Extract the (x, y) coordinate from the center of the cell holding the provided text.  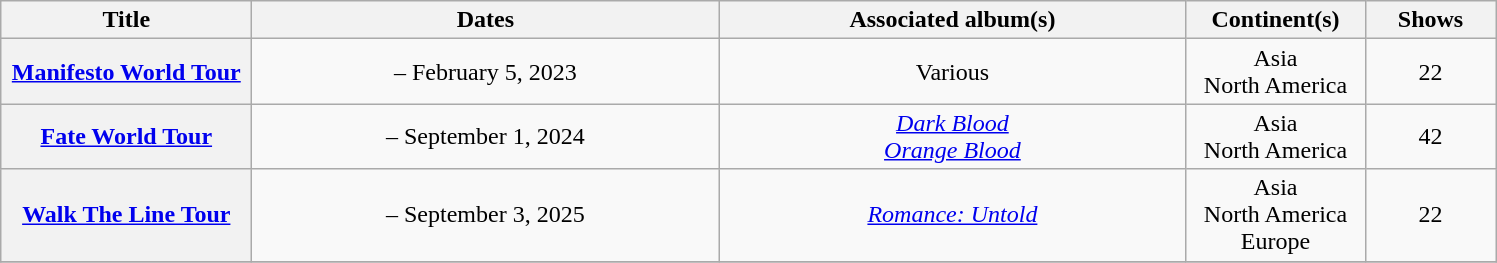
Dates (486, 20)
42 (1430, 136)
– September 1, 2024 (486, 136)
Walk The Line Tour (126, 215)
AsiaNorth AmericaEurope (1276, 215)
Title (126, 20)
Romance: Untold (952, 215)
Dark BloodOrange Blood (952, 136)
Fate World Tour (126, 136)
Continent(s) (1276, 20)
– September 3, 2025 (486, 215)
– February 5, 2023 (486, 72)
Manifesto World Tour (126, 72)
Various (952, 72)
Shows (1430, 20)
Associated album(s) (952, 20)
